Find where the given text appears and provide that cell's center as (X, Y) coordinate. 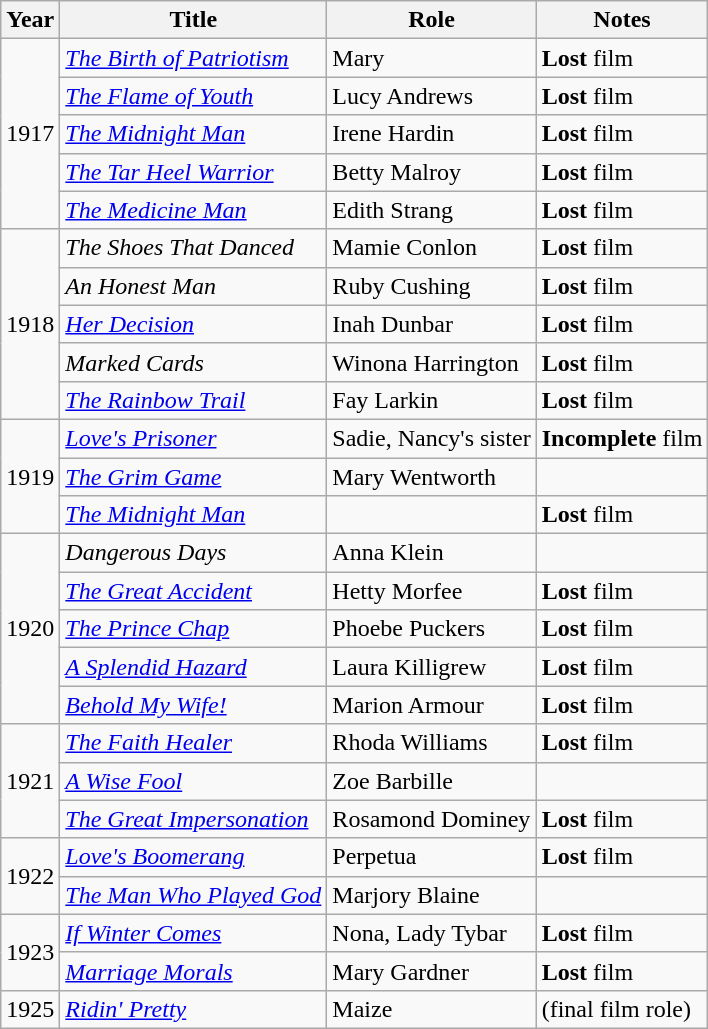
Lucy Andrews (432, 96)
The Man Who Played God (194, 895)
Rhoda Williams (432, 743)
Love's Boomerang (194, 857)
Fay Larkin (432, 400)
Marjory Blaine (432, 895)
The Great Accident (194, 591)
Title (194, 20)
1919 (30, 476)
Notes (622, 20)
Mary (432, 58)
The Great Impersonation (194, 819)
Hetty Morfee (432, 591)
Marked Cards (194, 362)
The Rainbow Trail (194, 400)
If Winter Comes (194, 933)
Laura Killigrew (432, 667)
Zoe Barbille (432, 781)
Ridin' Pretty (194, 1009)
1921 (30, 781)
Behold My Wife! (194, 705)
Ruby Cushing (432, 286)
Love's Prisoner (194, 438)
1925 (30, 1009)
Edith Strang (432, 210)
The Prince Chap (194, 629)
Marriage Morals (194, 971)
Her Decision (194, 324)
The Medicine Man (194, 210)
Marion Armour (432, 705)
A Splendid Hazard (194, 667)
Mamie Conlon (432, 248)
1917 (30, 134)
Nona, Lady Tybar (432, 933)
Dangerous Days (194, 553)
1923 (30, 952)
Inah Dunbar (432, 324)
The Tar Heel Warrior (194, 172)
The Shoes That Danced (194, 248)
Year (30, 20)
1918 (30, 324)
(final film role) (622, 1009)
Betty Malroy (432, 172)
Phoebe Puckers (432, 629)
The Grim Game (194, 477)
Incomplete film (622, 438)
1922 (30, 876)
An Honest Man (194, 286)
Maize (432, 1009)
Mary Gardner (432, 971)
The Flame of Youth (194, 96)
Mary Wentworth (432, 477)
1920 (30, 629)
The Faith Healer (194, 743)
Rosamond Dominey (432, 819)
A Wise Fool (194, 781)
Perpetua (432, 857)
Sadie, Nancy's sister (432, 438)
The Birth of Patriotism (194, 58)
Role (432, 20)
Anna Klein (432, 553)
Irene Hardin (432, 134)
Winona Harrington (432, 362)
